Return the [X, Y] coordinate for the center point of the cell that contains the specified text.  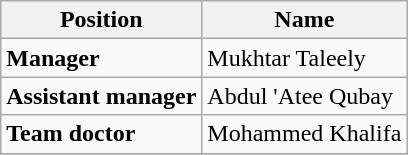
Abdul 'Atee Qubay [304, 96]
Position [102, 20]
Mukhtar Taleely [304, 58]
Manager [102, 58]
Team doctor [102, 134]
Assistant manager [102, 96]
Mohammed Khalifa [304, 134]
Name [304, 20]
